Identify which cell holds the provided text, then report its (X, Y) central coordinate. 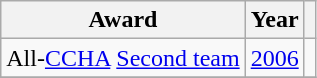
2006 (274, 58)
Year (274, 20)
Award (123, 20)
All-CCHA Second team (123, 58)
